Pinpoint the cell where the given text exists, returning its [X, Y] midpoint coordinate. 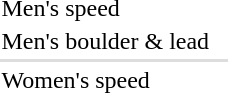
Men's boulder & lead [106, 41]
